Return (x, y) of the center of cell containing provided text 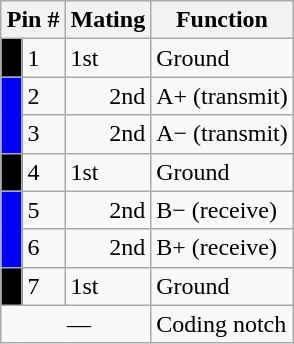
1 (44, 58)
— (76, 324)
A+ (transmit) (222, 96)
A− (transmit) (222, 134)
B− (receive) (222, 210)
B+ (receive) (222, 248)
6 (44, 248)
3 (44, 134)
Mating (108, 20)
5 (44, 210)
7 (44, 286)
2 (44, 96)
Coding notch (222, 324)
Function (222, 20)
4 (44, 172)
Pin # (33, 20)
